From the cell containing the given text, extract its center point as [x, y] coordinate. 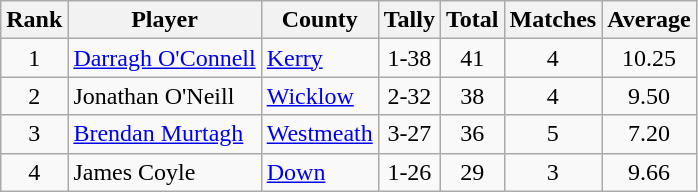
Average [650, 20]
3-27 [409, 134]
9.66 [650, 172]
Brendan Murtagh [164, 134]
Kerry [320, 58]
Tally [409, 20]
Down [320, 172]
Rank [34, 20]
1 [34, 58]
36 [472, 134]
2 [34, 96]
Jonathan O'Neill [164, 96]
41 [472, 58]
29 [472, 172]
Player [164, 20]
1-26 [409, 172]
Matches [553, 20]
1-38 [409, 58]
Total [472, 20]
10.25 [650, 58]
Darragh O'Connell [164, 58]
Westmeath [320, 134]
Wicklow [320, 96]
5 [553, 134]
County [320, 20]
7.20 [650, 134]
James Coyle [164, 172]
9.50 [650, 96]
2-32 [409, 96]
38 [472, 96]
